Find where the given text appears and provide that cell's center as (x, y) coordinate. 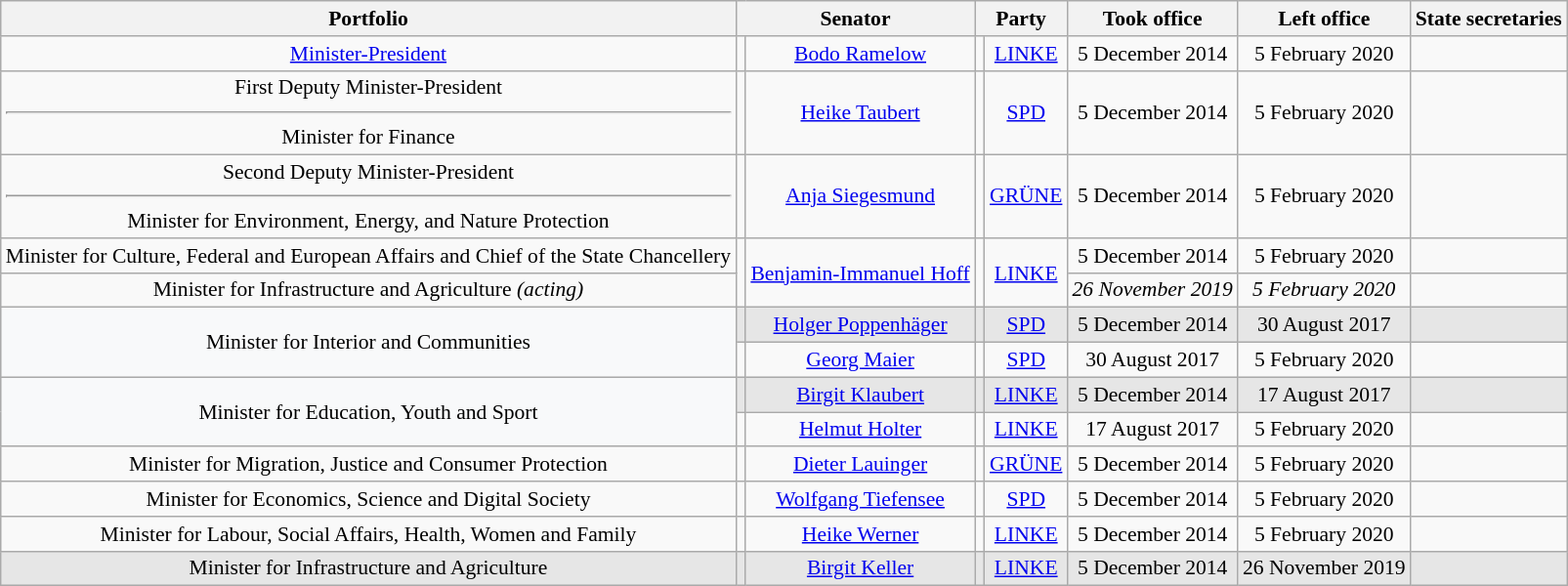
Dieter Lauinger (860, 465)
Wolfgang Tiefensee (860, 499)
Took office (1152, 19)
Second Deputy Minister-PresidentMinister for Environment, Energy, and Nature Protection (368, 196)
Minister for Interior and Communities (368, 342)
Helmut Holter (860, 430)
Left office (1325, 19)
Heike Werner (860, 534)
Benjamin-Immanuel Hoff (860, 273)
Minister for Labour, Social Affairs, Health, Women and Family (368, 534)
Birgit Keller (860, 568)
Minister for Culture, Federal and European Affairs and Chief of the State Chancellery (368, 256)
Minister for Migration, Justice and Consumer Protection (368, 465)
First Deputy Minister-PresidentMinister for Finance (368, 112)
Heike Taubert (860, 112)
Holger Poppenhäger (860, 325)
Anja Siegesmund (860, 196)
State secretaries (1489, 19)
Minister for Education, Youth and Sport (368, 412)
Bodo Ramelow (860, 54)
Georg Maier (860, 360)
Senator (856, 19)
Party (1022, 19)
Portfolio (368, 19)
Birgit Klaubert (860, 395)
Minister for Economics, Science and Digital Society (368, 499)
Minister for Infrastructure and Agriculture (acting) (368, 290)
Minister for Infrastructure and Agriculture (368, 568)
Minister-President (368, 54)
